Provide the (x, y) coordinate of the cell's center where the given text is located.  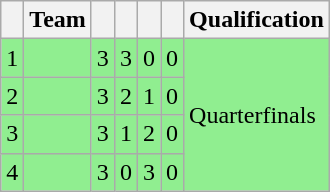
Qualification (257, 20)
Quarterfinals (257, 115)
4 (12, 172)
Team (58, 20)
